Return [x, y] of the center of cell containing provided text 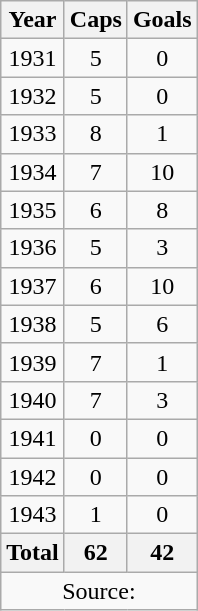
1940 [33, 400]
1943 [33, 515]
1934 [33, 172]
1933 [33, 134]
Goals [162, 20]
42 [162, 553]
1936 [33, 248]
Year [33, 20]
1939 [33, 362]
Caps [96, 20]
1942 [33, 477]
1931 [33, 58]
1938 [33, 324]
1935 [33, 210]
62 [96, 553]
1937 [33, 286]
1941 [33, 438]
Total [33, 553]
Source: [99, 591]
1932 [33, 96]
